Return (X, Y) of the center of cell containing provided text 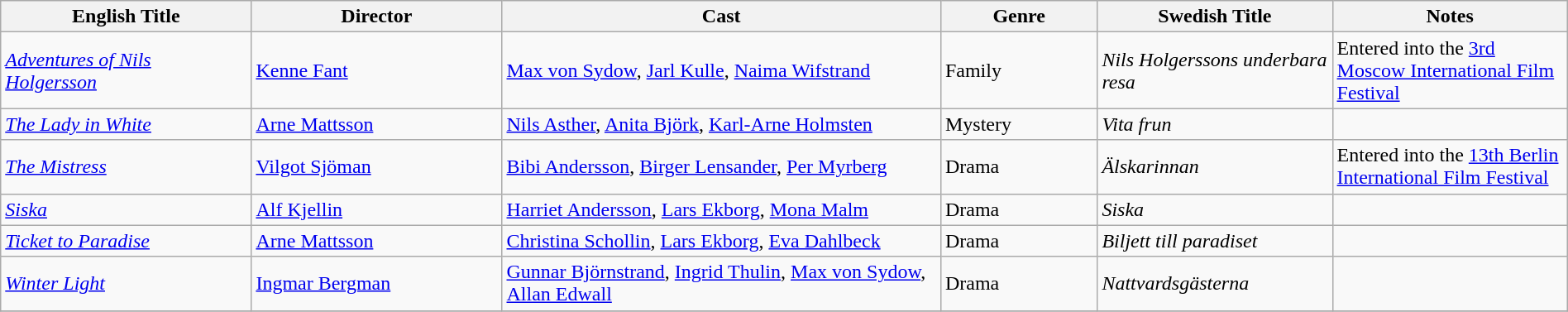
Harriet Andersson, Lars Ekborg, Mona Malm (721, 209)
Swedish Title (1215, 17)
Biljett till paradiset (1215, 241)
Nils Holgerssons underbara resa (1215, 70)
Vilgot Sjöman (377, 167)
Ticket to Paradise (126, 241)
Director (377, 17)
The Mistress (126, 167)
Älskarinnan (1215, 167)
Nattvardsgästerna (1215, 283)
Adventures of Nils Holgersson (126, 70)
Vita frun (1215, 124)
Gunnar Björnstrand, Ingrid Thulin, Max von Sydow, Allan Edwall (721, 283)
Genre (1019, 17)
Mystery (1019, 124)
Cast (721, 17)
Max von Sydow, Jarl Kulle, Naima Wifstrand (721, 70)
English Title (126, 17)
Christina Schollin, Lars Ekborg, Eva Dahlbeck (721, 241)
The Lady in White (126, 124)
Family (1019, 70)
Ingmar Bergman (377, 283)
Nils Asther, Anita Björk, Karl-Arne Holmsten (721, 124)
Winter Light (126, 283)
Alf Kjellin (377, 209)
Entered into the 3rd Moscow International Film Festival (1450, 70)
Bibi Andersson, Birger Lensander, Per Myrberg (721, 167)
Kenne Fant (377, 70)
Notes (1450, 17)
Entered into the 13th Berlin International Film Festival (1450, 167)
